Determine the (x, y) coordinate at the center of the cell enclosing the given text.  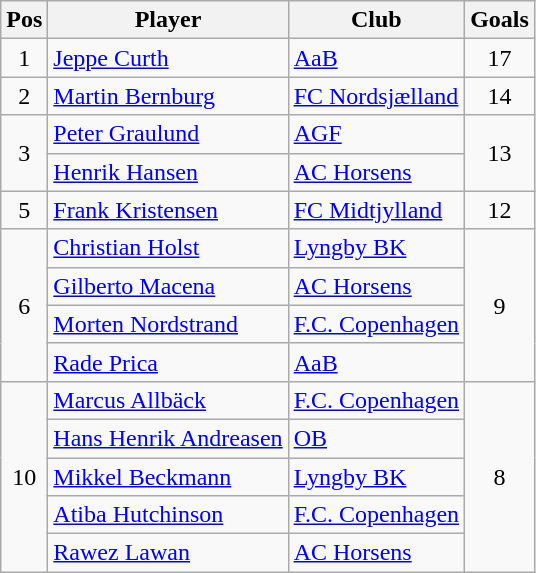
Frank Kristensen (168, 210)
Jeppe Curth (168, 58)
Martin Bernburg (168, 96)
Mikkel Beckmann (168, 477)
13 (500, 153)
FC Nordsjælland (376, 96)
Rade Prica (168, 362)
Marcus Allbäck (168, 400)
17 (500, 58)
Christian Holst (168, 248)
Hans Henrik Andreasen (168, 438)
14 (500, 96)
12 (500, 210)
6 (24, 305)
5 (24, 210)
Morten Nordstrand (168, 324)
8 (500, 476)
Peter Graulund (168, 134)
Henrik Hansen (168, 172)
Gilberto Macena (168, 286)
Goals (500, 20)
2 (24, 96)
Rawez Lawan (168, 553)
Atiba Hutchinson (168, 515)
OB (376, 438)
Club (376, 20)
3 (24, 153)
FC Midtjylland (376, 210)
9 (500, 305)
10 (24, 476)
1 (24, 58)
Player (168, 20)
AGF (376, 134)
Pos (24, 20)
